Identify which cell holds the provided text, then report its (x, y) central coordinate. 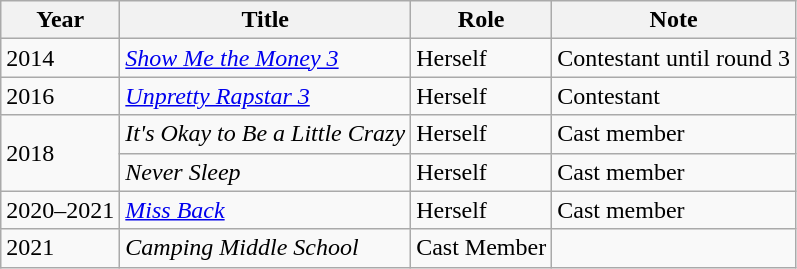
Contestant until round 3 (674, 58)
Role (482, 20)
2016 (60, 96)
Show Me the Money 3 (266, 58)
Contestant (674, 96)
Camping Middle School (266, 248)
Year (60, 20)
Unpretty Rapstar 3 (266, 96)
Note (674, 20)
Cast Member (482, 248)
It's Okay to Be a Little Crazy (266, 134)
Never Sleep (266, 172)
2021 (60, 248)
2020–2021 (60, 210)
2018 (60, 153)
Miss Back (266, 210)
Title (266, 20)
2014 (60, 58)
